Provide the [X, Y] coordinate of the cell's center where the given text is located.  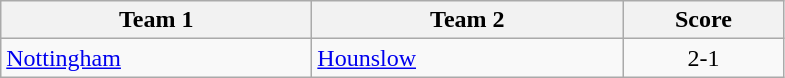
Nottingham [156, 58]
Hounslow [468, 58]
Team 1 [156, 20]
Team 2 [468, 20]
Score [704, 20]
2-1 [704, 58]
